Identify which cell holds the provided text, then report its [x, y] central coordinate. 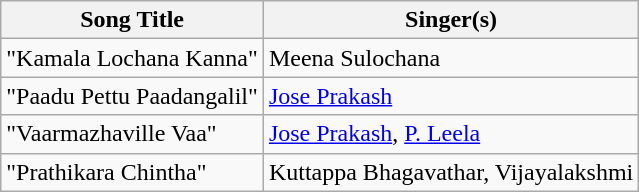
Meena Sulochana [450, 58]
Jose Prakash, P. Leela [450, 134]
"Paadu Pettu Paadangalil" [132, 96]
"Prathikara Chintha" [132, 172]
Jose Prakash [450, 96]
"Kamala Lochana Kanna" [132, 58]
Kuttappa Bhagavathar, Vijayalakshmi [450, 172]
"Vaarmazhaville Vaa" [132, 134]
Singer(s) [450, 20]
Song Title [132, 20]
